Find where the given text appears and provide that cell's center as (x, y) coordinate. 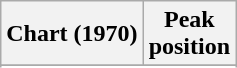
Chart (1970) (72, 34)
Peakposition (189, 34)
